Return the (x, y) coordinate for the center point of the cell that contains the specified text.  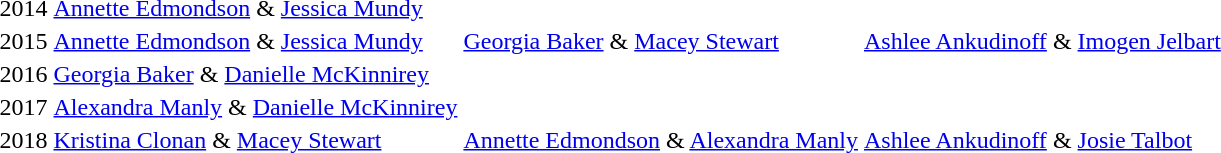
Georgia Baker & Danielle McKinnirey (256, 74)
Alexandra Manly & Danielle McKinnirey (256, 107)
Georgia Baker & Macey Stewart (661, 41)
Annette Edmondson & Jessica Mundy (256, 41)
